Return the (x, y) coordinate for the center point of the cell that contains the specified text.  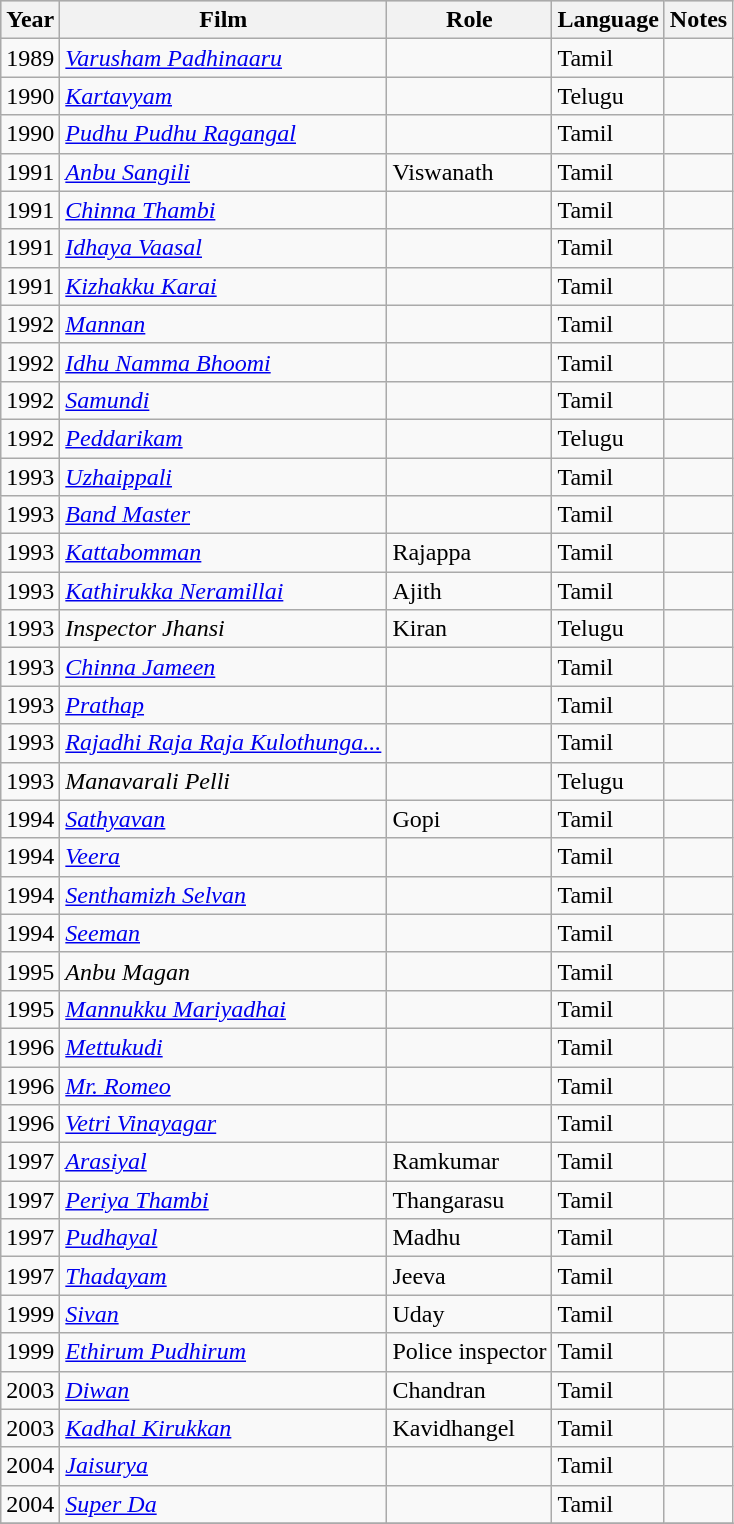
Seeman (224, 933)
Peddarikam (224, 438)
Language (608, 20)
Police inspector (470, 1352)
Kattabomman (224, 553)
Mettukudi (224, 1047)
Ramkumar (470, 1162)
Chinna Jameen (224, 667)
Thangarasu (470, 1200)
Kadhal Kirukkan (224, 1428)
Varusham Padhinaaru (224, 58)
Periya Thambi (224, 1200)
Kizhakku Karai (224, 286)
Viswanath (470, 172)
Idhu Namma Bhoomi (224, 362)
Thadayam (224, 1276)
Role (470, 20)
Jeeva (470, 1276)
Jaisurya (224, 1466)
Chinna Thambi (224, 210)
Diwan (224, 1390)
Vetri Vinayagar (224, 1124)
Pudhu Pudhu Ragangal (224, 134)
Madhu (470, 1238)
Inspector Jhansi (224, 629)
Anbu Sangili (224, 172)
Kiran (470, 629)
Senthamizh Selvan (224, 895)
Arasiyal (224, 1162)
Mannan (224, 324)
Rajappa (470, 553)
Year (30, 20)
Gopi (470, 819)
Kavidhangel (470, 1428)
Kathirukka Neramillai (224, 591)
Mannukku Mariyadhai (224, 1009)
Band Master (224, 515)
1989 (30, 58)
Idhaya Vaasal (224, 248)
Super Da (224, 1504)
Samundi (224, 400)
Ethirum Pudhirum (224, 1352)
Ajith (470, 591)
Anbu Magan (224, 971)
Manavarali Pelli (224, 781)
Pudhayal (224, 1238)
Rajadhi Raja Raja Kulothunga... (224, 743)
Notes (698, 20)
Mr. Romeo (224, 1085)
Prathap (224, 705)
Uday (470, 1314)
Film (224, 20)
Uzhaippali (224, 477)
Veera (224, 857)
Kartavyam (224, 96)
Sathyavan (224, 819)
Sivan (224, 1314)
Chandran (470, 1390)
